Find where the given text appears and provide that cell's center as [X, Y] coordinate. 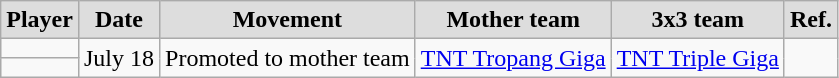
Promoted to mother team [288, 58]
TNT Tropang Giga [513, 58]
Ref. [810, 20]
3x3 team [698, 20]
Mother team [513, 20]
TNT Triple Giga [698, 58]
Player [40, 20]
Movement [288, 20]
July 18 [118, 58]
Date [118, 20]
